Pinpoint the cell where the given text exists, returning its (x, y) midpoint coordinate. 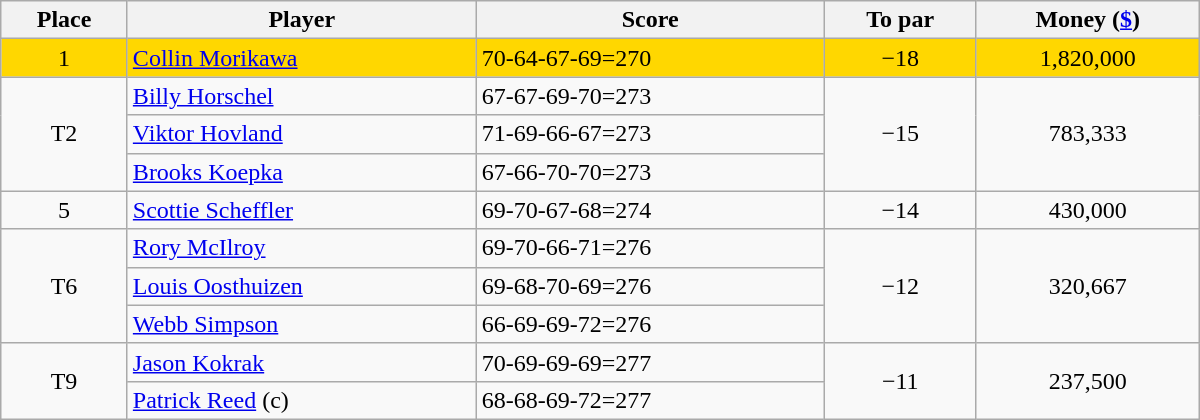
67-67-69-70=273 (650, 96)
To par (900, 20)
1 (64, 58)
69-70-67-68=274 (650, 210)
Louis Oosthuizen (302, 286)
Money ($) (1088, 20)
T6 (64, 286)
66-69-69-72=276 (650, 324)
−15 (900, 134)
Place (64, 20)
69-68-70-69=276 (650, 286)
320,667 (1088, 286)
5 (64, 210)
69-70-66-71=276 (650, 248)
Scottie Scheffler (302, 210)
71-69-66-67=273 (650, 134)
−11 (900, 381)
68-68-69-72=277 (650, 400)
Brooks Koepka (302, 172)
Webb Simpson (302, 324)
Billy Horschel (302, 96)
−14 (900, 210)
−12 (900, 286)
T9 (64, 381)
Jason Kokrak (302, 362)
237,500 (1088, 381)
70-69-69-69=277 (650, 362)
Collin Morikawa (302, 58)
70-64-67-69=270 (650, 58)
1,820,000 (1088, 58)
783,333 (1088, 134)
Patrick Reed (c) (302, 400)
T2 (64, 134)
−18 (900, 58)
Score (650, 20)
Viktor Hovland (302, 134)
Player (302, 20)
67-66-70-70=273 (650, 172)
Rory McIlroy (302, 248)
430,000 (1088, 210)
